From the cell containing the given text, extract its center point as [X, Y] coordinate. 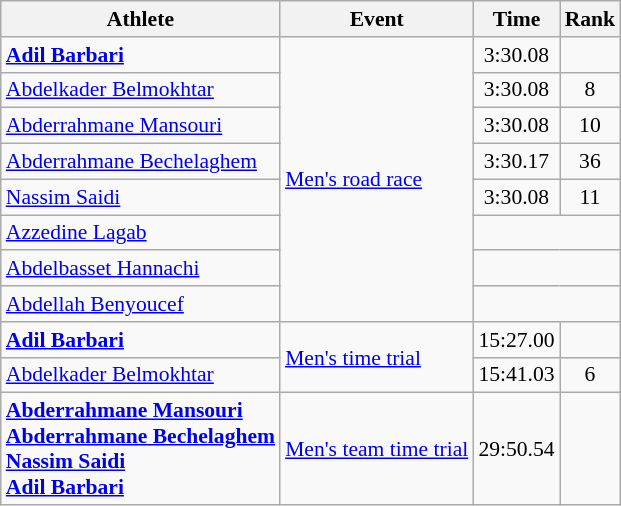
11 [590, 197]
3:30.17 [516, 162]
6 [590, 375]
Athlete [140, 19]
Men's road race [376, 180]
29:50.54 [516, 449]
10 [590, 126]
Nassim Saidi [140, 197]
Azzedine Lagab [140, 233]
Men's time trial [376, 358]
Abderrahmane Bechelaghem [140, 162]
15:41.03 [516, 375]
Abdellah Benyoucef [140, 304]
Abderrahmane Mansouri [140, 126]
36 [590, 162]
Men's team time trial [376, 449]
Event [376, 19]
8 [590, 90]
Abdelbasset Hannachi [140, 269]
Abderrahmane MansouriAbderrahmane BechelaghemNassim SaidiAdil Barbari [140, 449]
Rank [590, 19]
15:27.00 [516, 340]
Time [516, 19]
